Return the (X, Y) coordinate for the center point of the cell that contains the specified text.  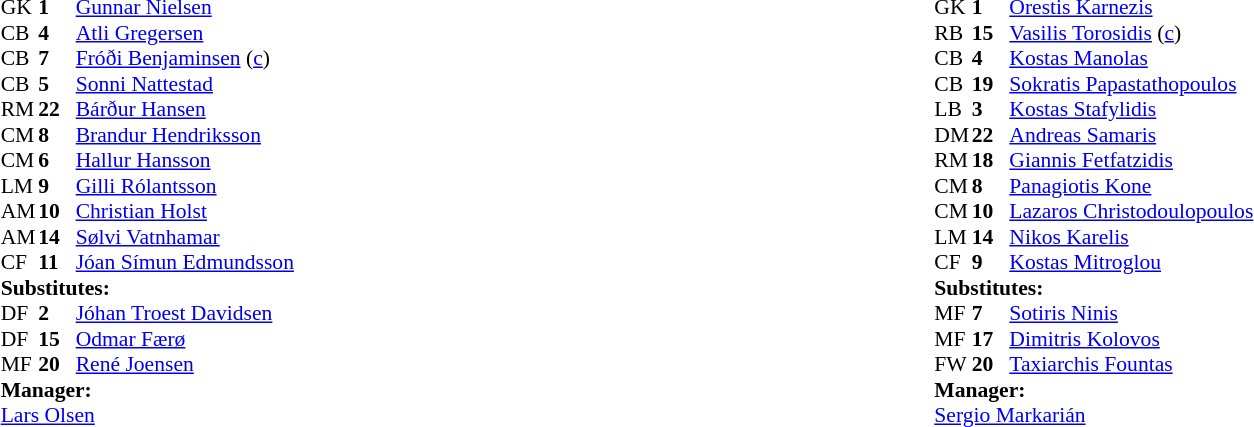
DM (953, 135)
Jóhan Troest Davidsen (185, 313)
Vasilis Torosidis (c) (1131, 33)
11 (57, 263)
Fróði Benjaminsen (c) (185, 59)
2 (57, 313)
RB (953, 33)
19 (991, 84)
5 (57, 84)
6 (57, 161)
Atli Gregersen (185, 33)
Sokratis Papastathopoulos (1131, 84)
Kostas Mitroglou (1131, 263)
Kostas Manolas (1131, 59)
Hallur Hansson (185, 161)
Brandur Hendriksson (185, 135)
Gilli Rólantsson (185, 186)
René Joensen (185, 365)
Taxiarchis Fountas (1131, 365)
Andreas Samaris (1131, 135)
18 (991, 161)
17 (991, 339)
Sonni Nattestad (185, 84)
Dimitris Kolovos (1131, 339)
Odmar Færø (185, 339)
LB (953, 109)
Bárður Hansen (185, 109)
Sølvi Vatnhamar (185, 237)
Jóan Símun Edmundsson (185, 263)
FW (953, 365)
Panagiotis Kone (1131, 186)
Nikos Karelis (1131, 237)
Christian Holst (185, 211)
Lazaros Christodoulopoulos (1131, 211)
Sotiris Ninis (1131, 313)
Giannis Fetfatzidis (1131, 161)
Kostas Stafylidis (1131, 109)
3 (991, 109)
